Return the (x, y) coordinate for the center point of the cell that contains the specified text.  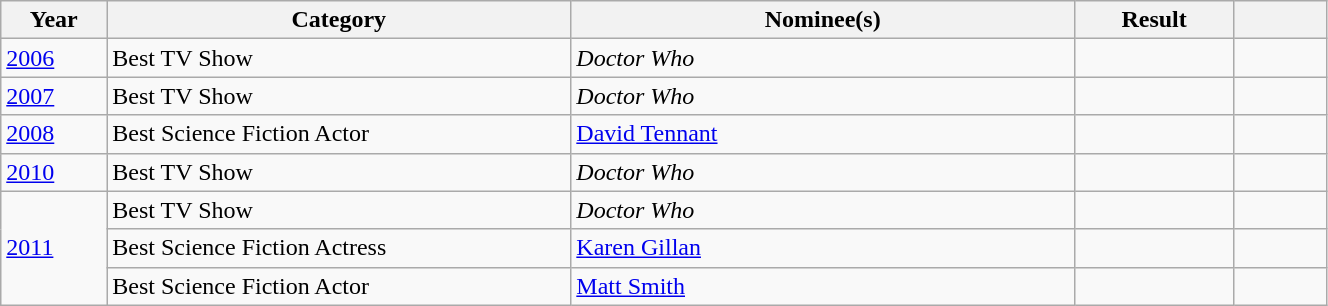
2011 (54, 248)
2008 (54, 134)
Best Science Fiction Actress (339, 248)
David Tennant (823, 134)
Karen Gillan (823, 248)
Result (1154, 20)
Matt Smith (823, 286)
Category (339, 20)
2007 (54, 96)
Year (54, 20)
2006 (54, 58)
Nominee(s) (823, 20)
2010 (54, 172)
